Locate the cell with the specified text and output its [X, Y] center coordinate. 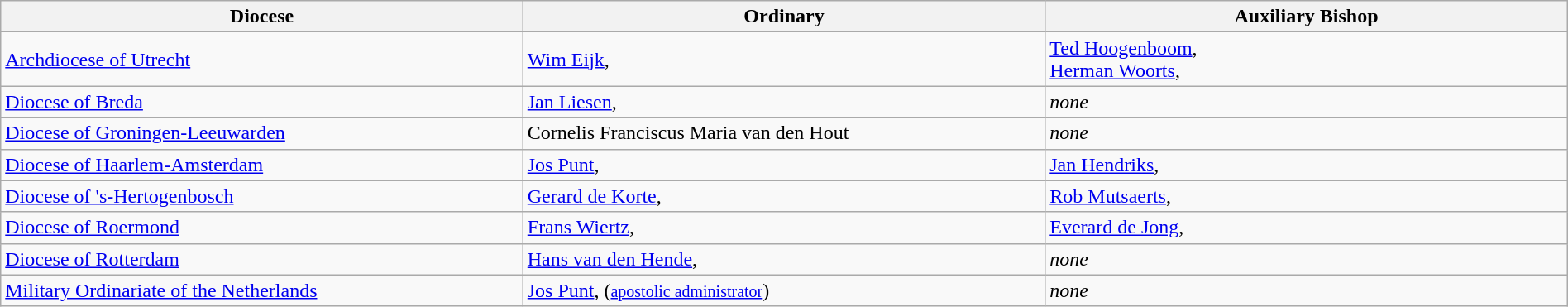
Military Ordinariate of the Netherlands [262, 290]
Ted Hoogenboom, Herman Woorts, [1307, 60]
Jan Liesen, [784, 102]
Wim Eijk, [784, 60]
Jos Punt, (apostolic administrator) [784, 290]
Diocese of 's-Hertogenbosch [262, 196]
Ordinary [784, 17]
Jan Hendriks, [1307, 165]
Frans Wiertz, [784, 228]
Hans van den Hende, [784, 259]
Diocese of Haarlem-Amsterdam [262, 165]
Gerard de Korte, [784, 196]
Cornelis Franciscus Maria van den Hout [784, 133]
Diocese of Rotterdam [262, 259]
Diocese [262, 17]
Diocese of Groningen-Leeuwarden [262, 133]
Auxiliary Bishop [1307, 17]
Archdiocese of Utrecht [262, 60]
Everard de Jong, [1307, 228]
Diocese of Breda [262, 102]
Rob Mutsaerts, [1307, 196]
Diocese of Roermond [262, 228]
Jos Punt, [784, 165]
